Find where the given text appears and provide that cell's center as (X, Y) coordinate. 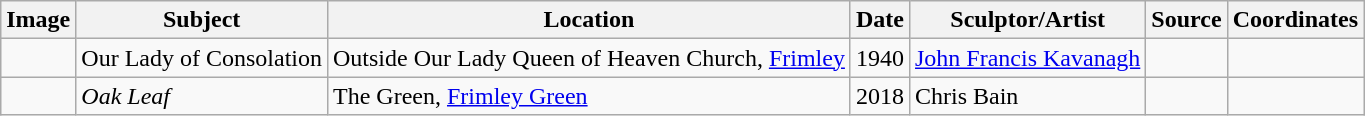
Date (880, 20)
1940 (880, 58)
Image (38, 20)
Source (1186, 20)
Subject (202, 20)
Outside Our Lady Queen of Heaven Church, Frimley (588, 58)
Chris Bain (1027, 96)
John Francis Kavanagh (1027, 58)
Coordinates (1295, 20)
Oak Leaf (202, 96)
Our Lady of Consolation (202, 58)
Location (588, 20)
2018 (880, 96)
Sculptor/Artist (1027, 20)
The Green, Frimley Green (588, 96)
